From the cell containing the given text, extract its center point as (X, Y) coordinate. 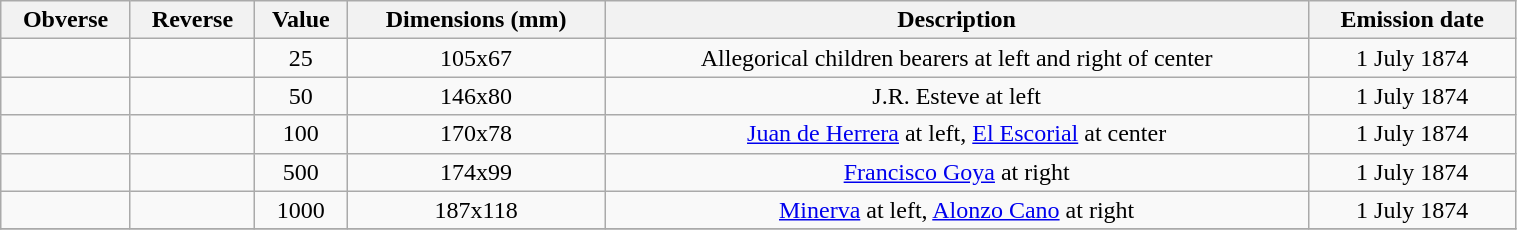
Minerva at left, Alonzo Cano at right (956, 210)
Francisco Goya at right (956, 172)
Juan de Herrera at left, El Escorial at center (956, 134)
Obverse (66, 20)
50 (302, 96)
Allegorical children bearers at left and right of center (956, 58)
100 (302, 134)
25 (302, 58)
105x67 (476, 58)
Dimensions (mm) (476, 20)
174x99 (476, 172)
J.R. Esteve at left (956, 96)
Description (956, 20)
146x80 (476, 96)
187x118 (476, 210)
170x78 (476, 134)
Value (302, 20)
Reverse (192, 20)
1000 (302, 210)
500 (302, 172)
Emission date (1412, 20)
